Return the [X, Y] coordinate for the center point of the cell that contains the specified text.  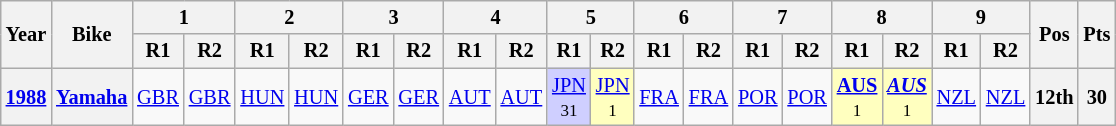
1988 [26, 97]
8 [882, 17]
5 [590, 17]
JPN1 [613, 97]
4 [496, 17]
1 [184, 17]
9 [982, 17]
3 [394, 17]
Year [26, 34]
30 [1096, 97]
Pos [1054, 34]
JPN31 [569, 97]
6 [684, 17]
7 [782, 17]
2 [289, 17]
Yamaha [92, 97]
Bike [92, 34]
12th [1054, 97]
Pts [1096, 34]
